Determine the [X, Y] coordinate at the center of the cell enclosing the given text.  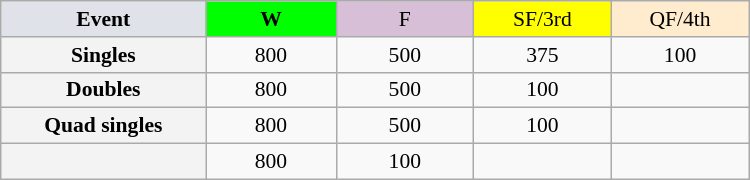
Quad singles [104, 126]
QF/4th [680, 19]
SF/3rd [543, 19]
375 [543, 55]
W [271, 19]
Event [104, 19]
Singles [104, 55]
F [405, 19]
Doubles [104, 90]
